From the cell containing the given text, extract its center point as (x, y) coordinate. 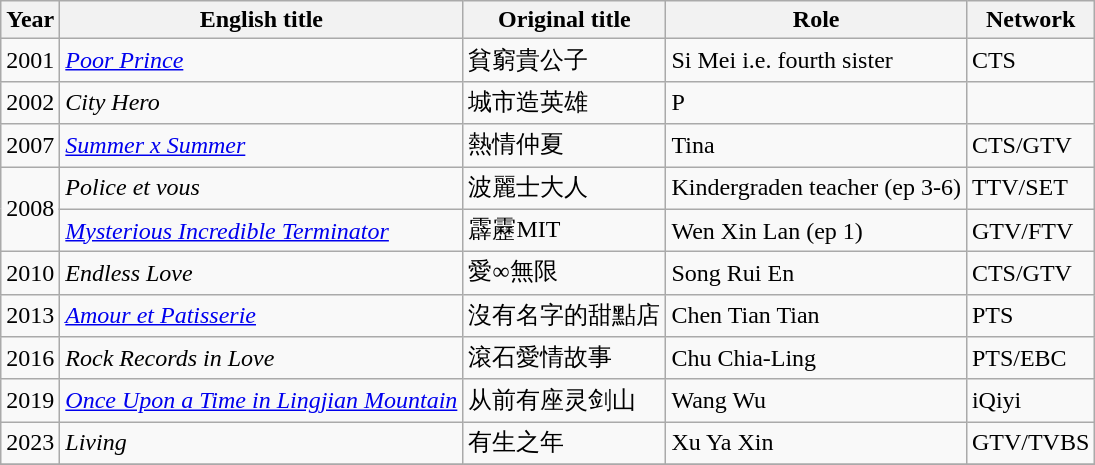
Living (262, 444)
愛∞無限 (564, 274)
貧窮貴公子 (564, 60)
Kindergraden teacher (ep 3-6) (816, 188)
霹靂MIT (564, 230)
2001 (30, 60)
2019 (30, 400)
English title (262, 20)
CTS (1030, 60)
Year (30, 20)
TTV/SET (1030, 188)
从前有座灵剑山 (564, 400)
GTV/FTV (1030, 230)
2010 (30, 274)
Chu Chia-Ling (816, 358)
2016 (30, 358)
熱情仲夏 (564, 146)
Poor Prince (262, 60)
iQiyi (1030, 400)
波麗士大人 (564, 188)
Police et vous (262, 188)
Tina (816, 146)
PTS (1030, 316)
2008 (30, 208)
City Hero (262, 102)
P (816, 102)
Song Rui En (816, 274)
PTS/EBC (1030, 358)
Once Upon a Time in Lingjian Mountain (262, 400)
Network (1030, 20)
Chen Tian Tian (816, 316)
2013 (30, 316)
Rock Records in Love (262, 358)
Summer x Summer (262, 146)
城市造英雄 (564, 102)
Original title (564, 20)
有生之年 (564, 444)
2002 (30, 102)
2007 (30, 146)
沒有名字的甜點店 (564, 316)
Wang Wu (816, 400)
GTV/TVBS (1030, 444)
Si Mei i.e. fourth sister (816, 60)
Wen Xin Lan (ep 1) (816, 230)
2023 (30, 444)
Xu Ya Xin (816, 444)
Amour et Patisserie (262, 316)
Role (816, 20)
Mysterious Incredible Terminator (262, 230)
Endless Love (262, 274)
滾石愛情故事 (564, 358)
